For the text-containing cell, return its midpoint in [x, y] coordinate format. 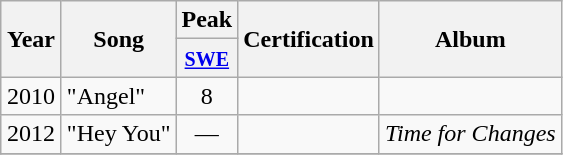
— [207, 134]
SWE [207, 58]
2012 [32, 134]
Certification [309, 39]
Year [32, 39]
8 [207, 96]
Peak [207, 20]
2010 [32, 96]
"Angel" [118, 96]
Song [118, 39]
Album [470, 39]
Time for Changes [470, 134]
"Hey You" [118, 134]
